Search for the cell housing the specified text and yield its [X, Y] center coordinate. 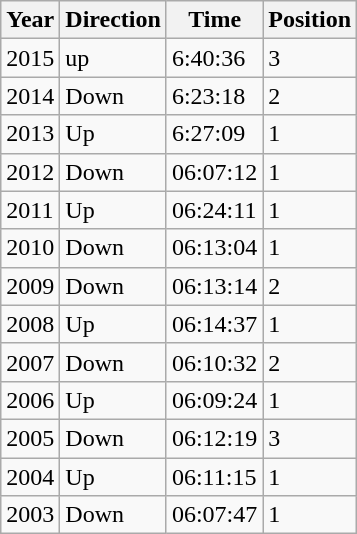
2006 [30, 400]
2004 [30, 477]
up [114, 58]
06:11:15 [214, 477]
06:07:12 [214, 172]
6:40:36 [214, 58]
6:27:09 [214, 134]
06:13:14 [214, 286]
2011 [30, 210]
Position [310, 20]
Year [30, 20]
2015 [30, 58]
06:12:19 [214, 438]
2012 [30, 172]
2003 [30, 515]
06:10:32 [214, 362]
2013 [30, 134]
2009 [30, 286]
6:23:18 [214, 96]
06:14:37 [214, 324]
2007 [30, 362]
Time [214, 20]
Direction [114, 20]
2008 [30, 324]
2014 [30, 96]
2010 [30, 248]
06:13:04 [214, 248]
06:09:24 [214, 400]
06:07:47 [214, 515]
06:24:11 [214, 210]
2005 [30, 438]
